Capture the cell that displays the provided text and extract its [X, Y] central coordinate. 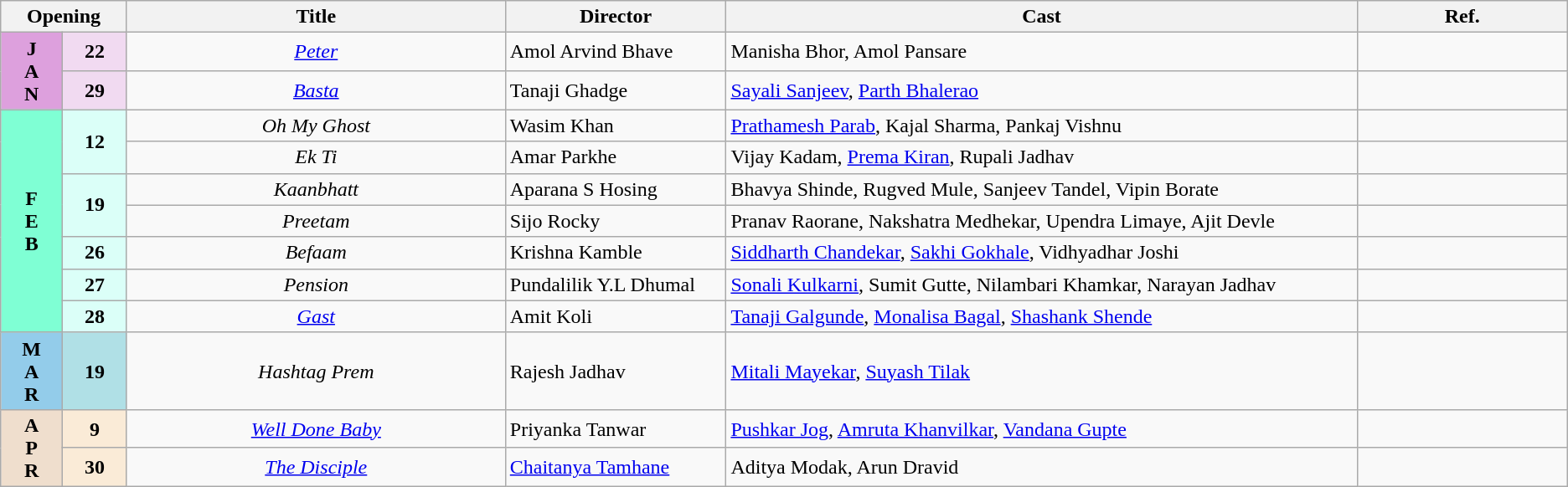
Title [316, 17]
Pension [316, 285]
Hashtag Prem [316, 371]
Amar Parkhe [616, 157]
APR [32, 448]
22 [95, 52]
Tanaji Ghadge [616, 90]
Opening [64, 17]
27 [95, 285]
29 [95, 90]
Aditya Modak, Arun Dravid [1042, 467]
Befaam [316, 253]
MAR [32, 371]
Manisha Bhor, Amol Pansare [1042, 52]
Mitali Mayekar, Suyash Tilak [1042, 371]
Priyanka Tanwar [616, 428]
Tanaji Galgunde, Monalisa Bagal, Shashank Shende [1042, 316]
Wasim Khan [616, 126]
Aparana S Hosing [616, 189]
Sijo Rocky [616, 221]
Bhavya Shinde, Rugved Mule, Sanjeev Tandel, Vipin Borate [1042, 189]
Siddharth Chandekar, Sakhi Gokhale, Vidhyadhar Joshi [1042, 253]
Gast [316, 316]
Basta [316, 90]
Rajesh Jadhav [616, 371]
26 [95, 253]
Amol Arvind Bhave [616, 52]
Sayali Sanjeev, Parth Bhalerao [1042, 90]
Prathamesh Parab, Kajal Sharma, Pankaj Vishnu [1042, 126]
Oh My Ghost [316, 126]
28 [95, 316]
JAN [32, 71]
Ek Ti [316, 157]
Vijay Kadam, Prema Kiran, Rupali Jadhav [1042, 157]
FEB [32, 221]
Pushkar Jog, Amruta Khanvilkar, Vandana Gupte [1042, 428]
12 [95, 141]
30 [95, 467]
Director [616, 17]
Well Done Baby [316, 428]
Peter [316, 52]
Chaitanya Tamhane [616, 467]
9 [95, 428]
Krishna Kamble [616, 253]
The Disciple [316, 467]
Kaanbhatt [316, 189]
Ref. [1462, 17]
Amit Koli [616, 316]
Sonali Kulkarni, Sumit Gutte, Nilambari Khamkar, Narayan Jadhav [1042, 285]
Preetam [316, 221]
Pundalilik Y.L Dhumal [616, 285]
Pranav Raorane, Nakshatra Medhekar, Upendra Limaye, Ajit Devle [1042, 221]
Cast [1042, 17]
